For the text-containing cell, return its midpoint in [X, Y] coordinate format. 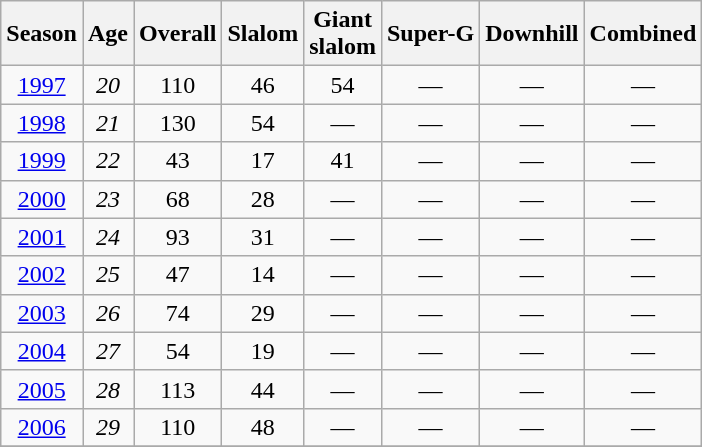
1998 [42, 123]
20 [108, 85]
2006 [42, 427]
130 [178, 123]
2002 [42, 275]
27 [108, 351]
21 [108, 123]
Overall [178, 34]
17 [263, 161]
47 [178, 275]
2004 [42, 351]
41 [343, 161]
48 [263, 427]
Season [42, 34]
Giantslalom [343, 34]
26 [108, 313]
46 [263, 85]
14 [263, 275]
1999 [42, 161]
19 [263, 351]
25 [108, 275]
93 [178, 237]
1997 [42, 85]
24 [108, 237]
Slalom [263, 34]
31 [263, 237]
2005 [42, 389]
2000 [42, 199]
2003 [42, 313]
Super-G [430, 34]
23 [108, 199]
74 [178, 313]
2001 [42, 237]
113 [178, 389]
68 [178, 199]
Age [108, 34]
43 [178, 161]
22 [108, 161]
Downhill [532, 34]
44 [263, 389]
Combined [643, 34]
